Identify which cell holds the provided text, then report its [x, y] central coordinate. 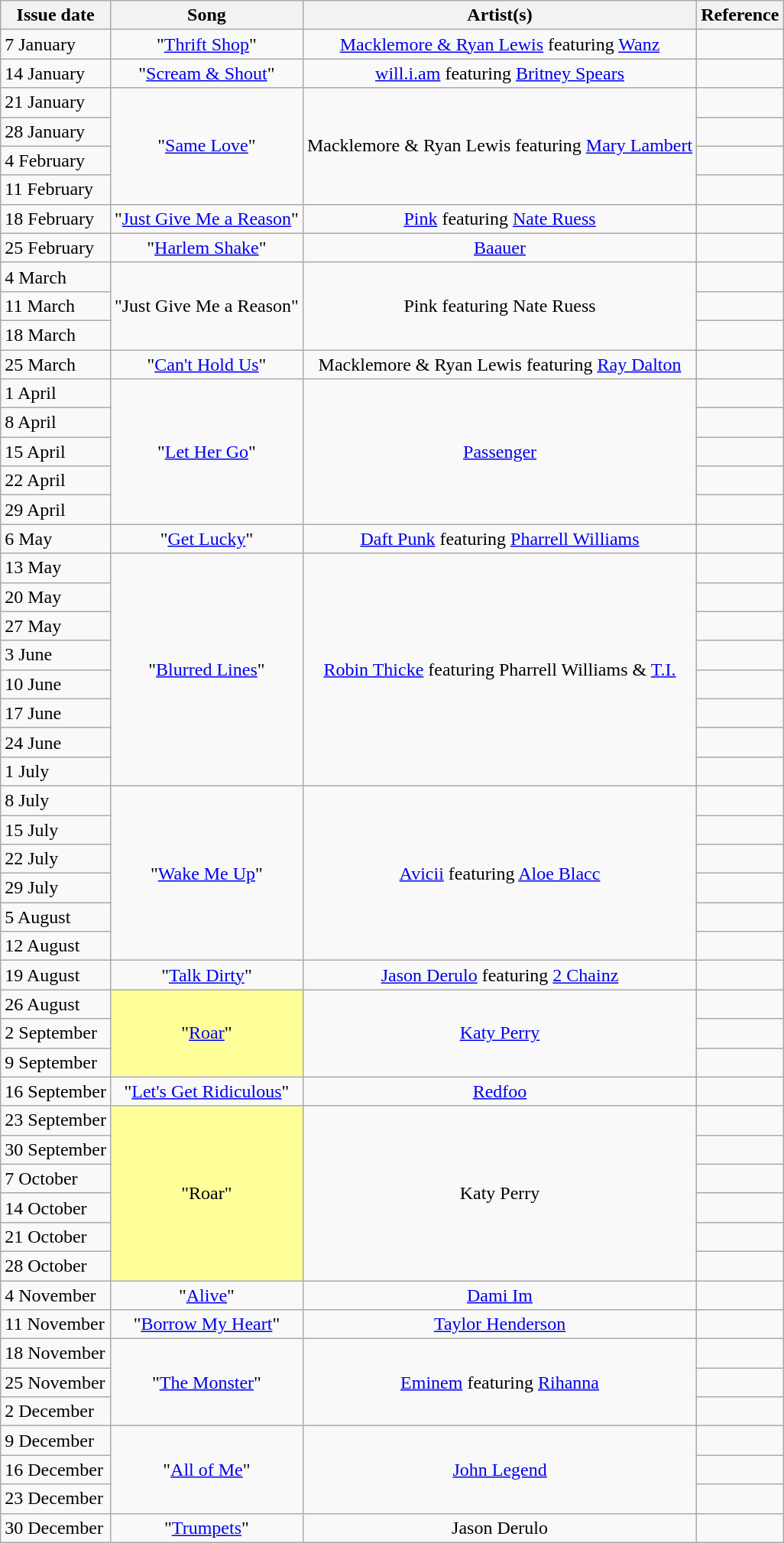
Song [206, 15]
Dami Im [500, 1295]
3 June [56, 655]
"Harlem Shake" [206, 248]
Avicii featuring Aloe Blacc [500, 873]
Macklemore & Ryan Lewis featuring Mary Lambert [500, 146]
4 February [56, 160]
Passenger [500, 452]
John Legend [500, 1470]
18 March [56, 335]
23 December [56, 1499]
Robin Thicke featuring Pharrell Williams & T.I. [500, 669]
"The Monster" [206, 1383]
27 May [56, 626]
Daft Punk featuring Pharrell Williams [500, 539]
25 November [56, 1383]
28 January [56, 131]
"Let's Get Ridiculous" [206, 1091]
21 October [56, 1237]
22 July [56, 859]
Issue date [56, 15]
Jason Derulo [500, 1528]
7 January [56, 44]
Artist(s) [500, 15]
11 November [56, 1324]
28 October [56, 1266]
30 September [56, 1149]
"Thrift Shop" [206, 44]
25 March [56, 365]
"Wake Me Up" [206, 873]
"Let Her Go" [206, 452]
8 July [56, 800]
Macklemore & Ryan Lewis featuring Wanz [500, 44]
Reference [740, 15]
23 September [56, 1120]
6 May [56, 539]
Redfoo [500, 1091]
16 December [56, 1470]
29 April [56, 510]
Baauer [500, 248]
10 June [56, 684]
19 August [56, 975]
9 December [56, 1441]
"Get Lucky" [206, 539]
16 September [56, 1091]
20 May [56, 597]
17 June [56, 713]
15 July [56, 829]
4 March [56, 277]
30 December [56, 1528]
2 December [56, 1412]
29 July [56, 888]
18 February [56, 219]
1 April [56, 394]
Jason Derulo featuring 2 Chainz [500, 975]
"Same Love" [206, 146]
Eminem featuring Rihanna [500, 1383]
2 September [56, 1033]
"Blurred Lines" [206, 669]
14 October [56, 1207]
12 August [56, 946]
7 October [56, 1178]
Taylor Henderson [500, 1324]
24 June [56, 742]
Macklemore & Ryan Lewis featuring Ray Dalton [500, 365]
"Scream & Shout" [206, 73]
"All of Me" [206, 1470]
13 May [56, 568]
18 November [56, 1353]
22 April [56, 481]
5 August [56, 917]
14 January [56, 73]
11 March [56, 306]
will.i.am featuring Britney Spears [500, 73]
15 April [56, 452]
8 April [56, 423]
11 February [56, 190]
9 September [56, 1062]
26 August [56, 1004]
"Alive" [206, 1295]
4 November [56, 1295]
21 January [56, 102]
"Borrow My Heart" [206, 1324]
"Trumpets" [206, 1528]
"Can't Hold Us" [206, 365]
"Talk Dirty" [206, 975]
1 July [56, 771]
25 February [56, 248]
